Provide the (X, Y) coordinate of the cell's center where the given text is located.  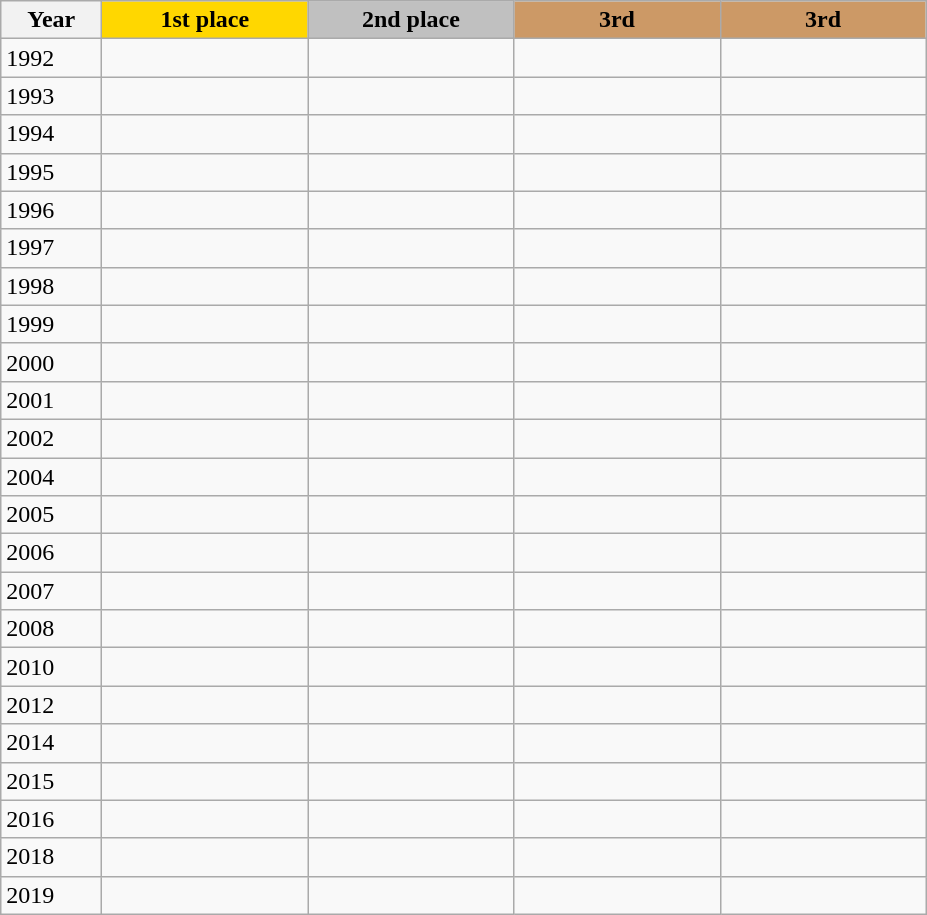
2006 (52, 553)
2014 (52, 743)
2004 (52, 477)
2002 (52, 438)
1992 (52, 58)
1999 (52, 324)
1998 (52, 286)
2019 (52, 895)
1994 (52, 134)
2nd place (411, 20)
2010 (52, 667)
2015 (52, 781)
2016 (52, 819)
2012 (52, 705)
2001 (52, 400)
2005 (52, 515)
1993 (52, 96)
2000 (52, 362)
1st place (205, 20)
Year (52, 20)
1995 (52, 172)
2008 (52, 629)
1997 (52, 248)
2007 (52, 591)
1996 (52, 210)
2018 (52, 857)
